Pinpoint the cell where the given text exists, returning its (X, Y) midpoint coordinate. 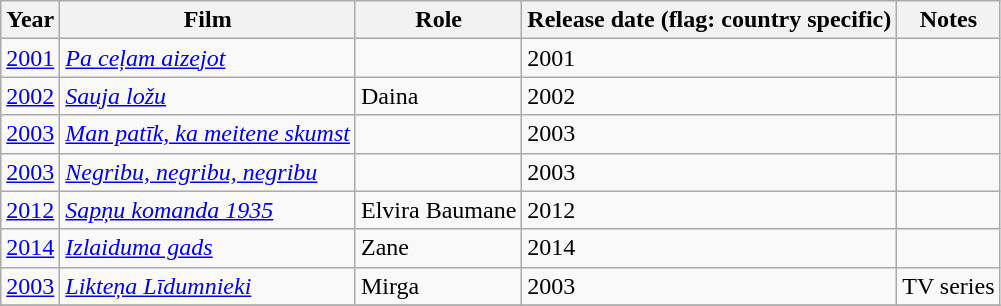
Elvira Baumane (438, 210)
Sapņu komanda 1935 (208, 210)
Pa ceļam aizejot (208, 58)
Release date (flag: country specific) (710, 20)
Year (30, 20)
Izlaiduma gads (208, 248)
Notes (948, 20)
Daina (438, 96)
Mirga (438, 286)
Zane (438, 248)
TV series (948, 286)
Negribu, negribu, negribu (208, 172)
Role (438, 20)
Man patīk, ka meitene skumst (208, 134)
Sauja ložu (208, 96)
Film (208, 20)
Likteņa Līdumnieki (208, 286)
